Scan for the cell matching the given text and deliver its [x, y] coordinate at center. 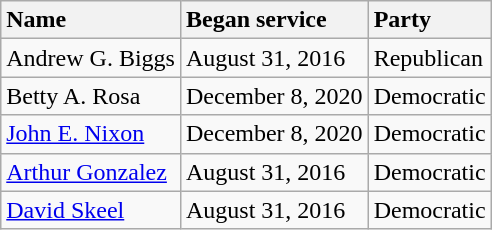
Republican [430, 58]
Betty A. Rosa [91, 96]
John E. Nixon [91, 134]
Began service [274, 20]
Party [430, 20]
Arthur Gonzalez [91, 172]
Andrew G. Biggs [91, 58]
David Skeel [91, 210]
Name [91, 20]
